Locate the cell with the specified text and output its [X, Y] center coordinate. 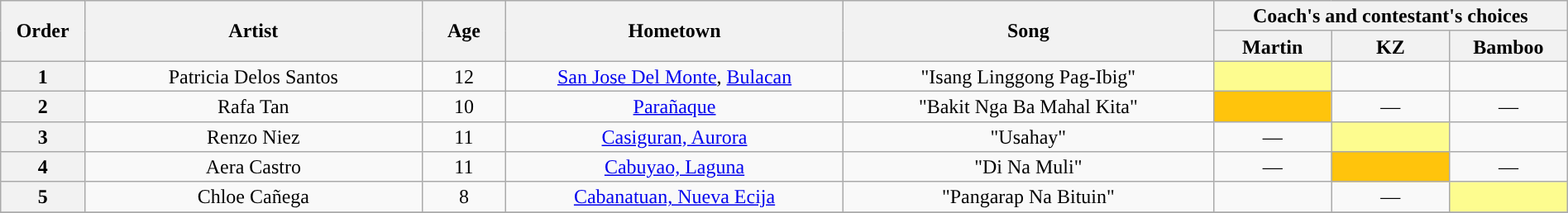
"Bakit Nga Ba Mahal Kita" [1028, 106]
10 [464, 106]
"Pangarap Na Bituin" [1028, 196]
"Di Na Muli" [1028, 167]
Song [1028, 31]
Cabuyao, Laguna [675, 167]
"Usahay" [1028, 137]
3 [43, 137]
San Jose Del Monte, Bulacan [675, 76]
2 [43, 106]
Aera Castro [253, 167]
Rafa Tan [253, 106]
Cabanatuan, Nueva Ecija [675, 196]
5 [43, 196]
Parañaque [675, 106]
Patricia Delos Santos [253, 76]
Age [464, 31]
Renzo Niez [253, 137]
KZ [1391, 46]
Chloe Cañega [253, 196]
Bamboo [1508, 46]
4 [43, 167]
1 [43, 76]
Hometown [675, 31]
Order [43, 31]
"Isang Linggong Pag-Ibig" [1028, 76]
Casiguran, Aurora [675, 137]
12 [464, 76]
8 [464, 196]
Coach's and contestant's choices [1390, 17]
Martin [1272, 46]
Artist [253, 31]
